Identify which cell holds the provided text, then report its (x, y) central coordinate. 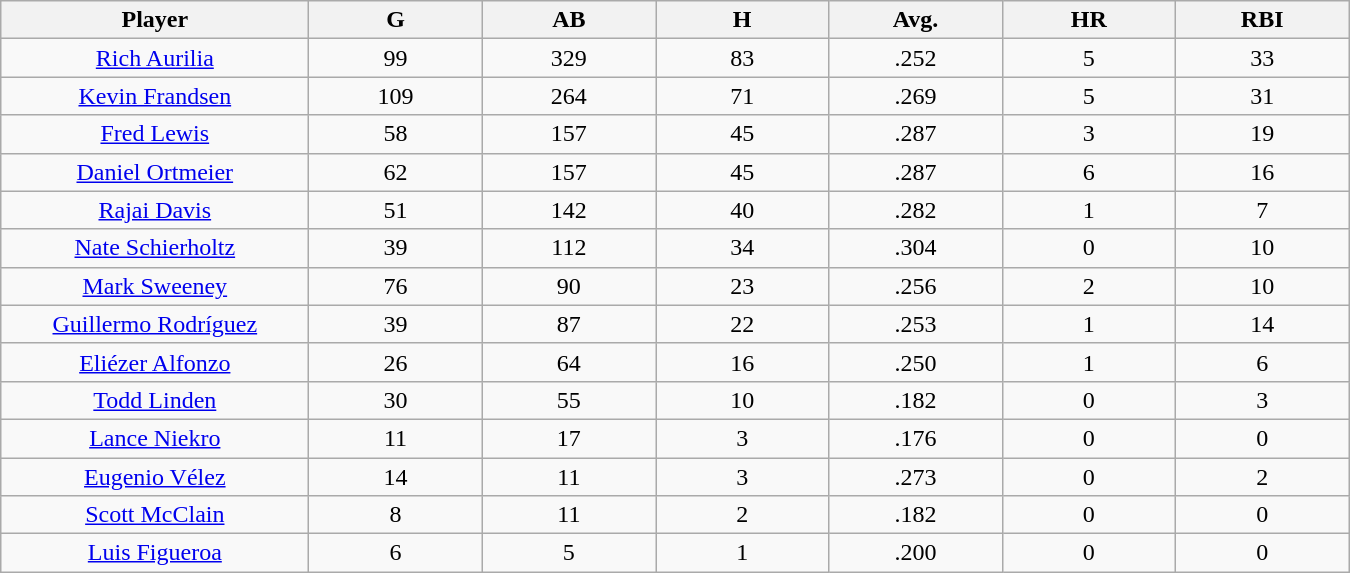
26 (396, 362)
90 (568, 286)
Rajai Davis (155, 210)
.253 (916, 324)
64 (568, 362)
Mark Sweeney (155, 286)
76 (396, 286)
30 (396, 400)
AB (568, 20)
83 (742, 58)
19 (1262, 134)
71 (742, 96)
58 (396, 134)
51 (396, 210)
.176 (916, 438)
264 (568, 96)
17 (568, 438)
RBI (1262, 20)
.200 (916, 553)
33 (1262, 58)
87 (568, 324)
Todd Linden (155, 400)
99 (396, 58)
.252 (916, 58)
Luis Figueroa (155, 553)
G (396, 20)
Nate Schierholtz (155, 248)
.304 (916, 248)
Kevin Frandsen (155, 96)
Lance Niekro (155, 438)
.269 (916, 96)
.282 (916, 210)
.250 (916, 362)
109 (396, 96)
55 (568, 400)
40 (742, 210)
Eugenio Vélez (155, 477)
34 (742, 248)
Player (155, 20)
Fred Lewis (155, 134)
.256 (916, 286)
7 (1262, 210)
8 (396, 515)
142 (568, 210)
329 (568, 58)
H (742, 20)
Rich Aurilia (155, 58)
22 (742, 324)
Eliézer Alfonzo (155, 362)
Guillermo Rodríguez (155, 324)
Avg. (916, 20)
112 (568, 248)
.273 (916, 477)
Daniel Ortmeier (155, 172)
HR (1088, 20)
Scott McClain (155, 515)
31 (1262, 96)
62 (396, 172)
23 (742, 286)
